Provide the [x, y] coordinate of the cell's center where the given text is located.  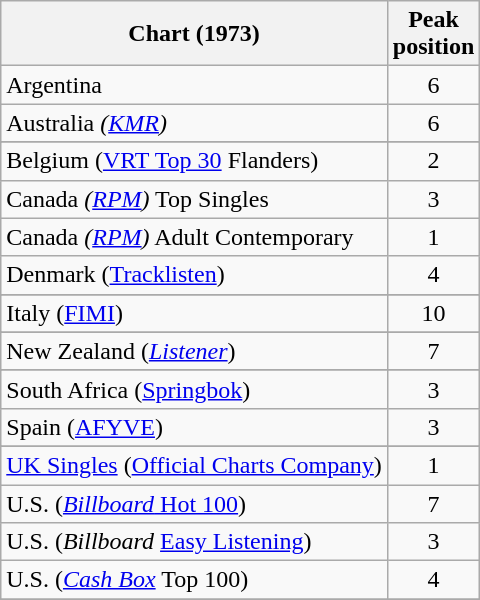
Belgium (VRT Top 30 Flanders) [194, 161]
Canada (RPM) Top Singles [194, 199]
Chart (1973) [194, 34]
Italy (FIMI) [194, 313]
Canada (RPM) Adult Contemporary [194, 237]
2 [433, 161]
Denmark (Tracklisten) [194, 275]
South Africa (Springbok) [194, 389]
Peakposition [433, 34]
New Zealand (Listener) [194, 351]
10 [433, 313]
U.S. (Cash Box Top 100) [194, 580]
Argentina [194, 85]
Spain (AFYVE) [194, 427]
U.S. (Billboard Easy Listening) [194, 542]
UK Singles (Official Charts Company) [194, 465]
Australia (KMR) [194, 123]
U.S. (Billboard Hot 100) [194, 503]
